Find where the given text appears and provide that cell's center as (X, Y) coordinate. 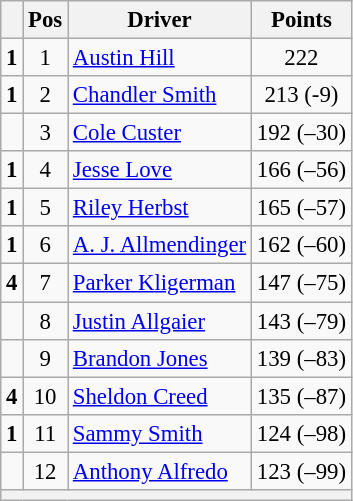
11 (46, 433)
165 (–57) (301, 208)
162 (–60) (301, 245)
Jesse Love (160, 170)
Driver (160, 20)
139 (–83) (301, 358)
12 (46, 471)
Parker Kligerman (160, 283)
135 (–87) (301, 396)
Anthony Alfredo (160, 471)
Justin Allgaier (160, 321)
10 (46, 396)
3 (46, 133)
6 (46, 245)
147 (–75) (301, 283)
123 (–99) (301, 471)
Riley Herbst (160, 208)
2 (46, 95)
Brandon Jones (160, 358)
143 (–79) (301, 321)
213 (-9) (301, 95)
9 (46, 358)
A. J. Allmendinger (160, 245)
Sheldon Creed (160, 396)
Chandler Smith (160, 95)
7 (46, 283)
Pos (46, 20)
222 (301, 58)
8 (46, 321)
Austin Hill (160, 58)
5 (46, 208)
124 (–98) (301, 433)
192 (–30) (301, 133)
Cole Custer (160, 133)
Sammy Smith (160, 433)
166 (–56) (301, 170)
Points (301, 20)
